Return [X, Y] of the center of cell containing provided text 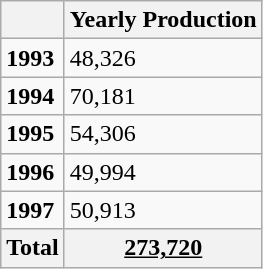
1993 [33, 58]
50,913 [163, 210]
Yearly Production [163, 20]
1996 [33, 172]
54,306 [163, 134]
1994 [33, 96]
70,181 [163, 96]
1997 [33, 210]
273,720 [163, 248]
49,994 [163, 172]
Total [33, 248]
1995 [33, 134]
48,326 [163, 58]
